Output the [X, Y] coordinate of the center of the cell containing the given text.  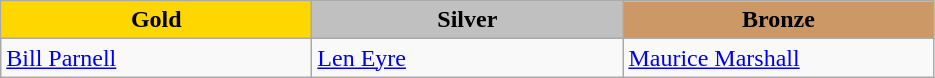
Len Eyre [468, 58]
Maurice Marshall [778, 58]
Gold [156, 20]
Bronze [778, 20]
Bill Parnell [156, 58]
Silver [468, 20]
